Find where the given text appears and provide that cell's center as (x, y) coordinate. 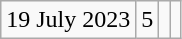
19 July 2023 (68, 20)
5 (148, 20)
